Provide the (x, y) coordinate of the cell's center where the given text is located.  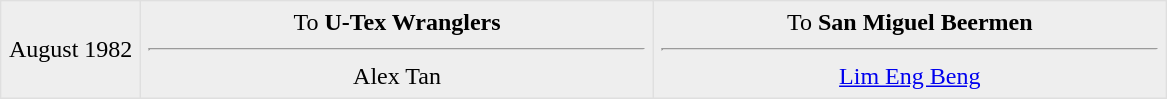
To San Miguel BeermenLim Eng Beng (910, 50)
To U-Tex WranglersAlex Tan (398, 50)
August 1982 (71, 50)
